Extract the [x, y] coordinate from the center of the cell holding the provided text.  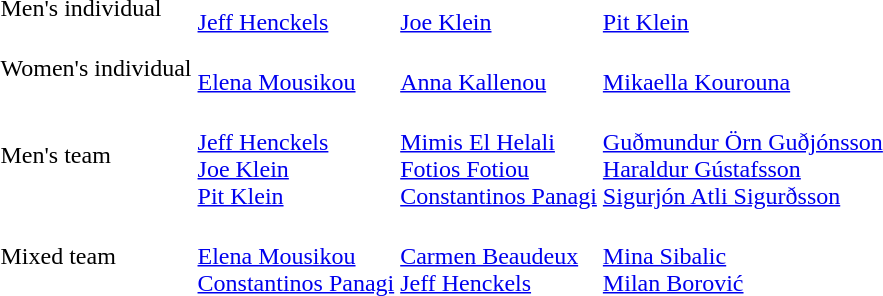
Mimis El HelaliFotios FotiouConstantinos Panagi [499, 156]
Elena Mousikou [296, 68]
Anna Kallenou [499, 68]
Jeff HenckelsJoe KleinPit Klein [296, 156]
